For the text-containing cell, return its midpoint in (x, y) coordinate format. 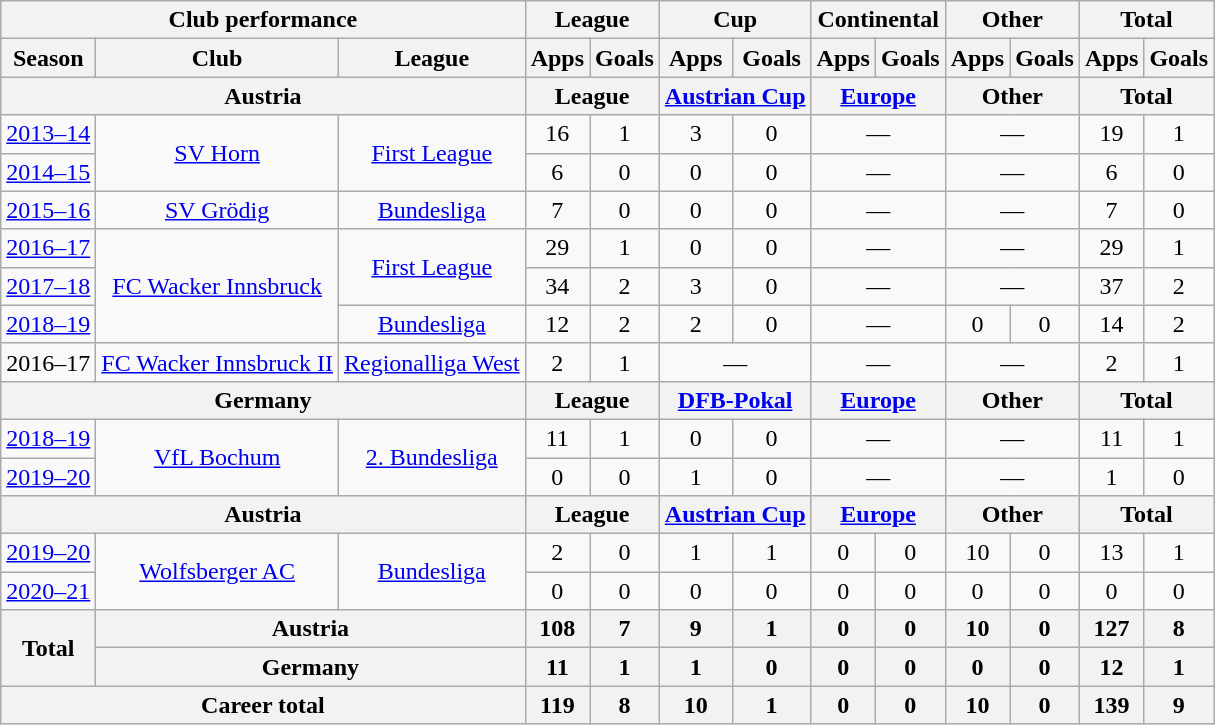
Regionalliga West (432, 362)
108 (557, 629)
Cup (735, 20)
Season (48, 58)
VfL Bochum (218, 457)
2. Bundesliga (432, 457)
139 (1111, 705)
34 (557, 286)
127 (1111, 629)
SV Grödig (218, 210)
19 (1111, 134)
2014–15 (48, 172)
2015–16 (48, 210)
16 (557, 134)
14 (1111, 324)
FC Wacker Innsbruck (218, 286)
2013–14 (48, 134)
2017–18 (48, 286)
Club performance (263, 20)
FC Wacker Innsbruck II (218, 362)
119 (557, 705)
Career total (263, 705)
13 (1111, 553)
37 (1111, 286)
SV Horn (218, 153)
Club (218, 58)
Continental (878, 20)
Wolfsberger AC (218, 572)
2020–21 (48, 591)
DFB-Pokal (735, 400)
